Detect which cell encompasses the target text, then output its [x, y] center coordinate. 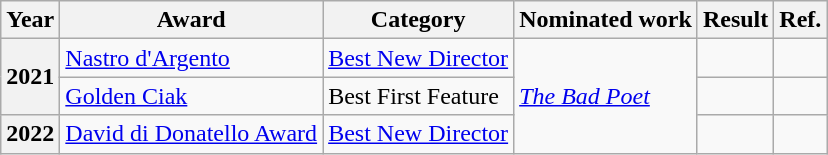
Result [735, 20]
2022 [30, 134]
Nominated work [606, 20]
David di Donatello Award [192, 134]
Best First Feature [418, 96]
Year [30, 20]
Award [192, 20]
Ref. [800, 20]
Nastro d'Argento [192, 58]
Category [418, 20]
The Bad Poet [606, 96]
Golden Ciak [192, 96]
2021 [30, 77]
